Capture the cell that displays the provided text and extract its (X, Y) central coordinate. 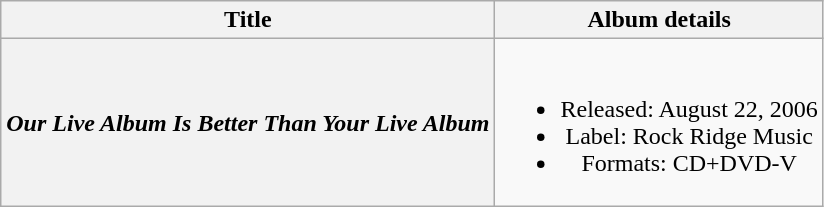
Released: August 22, 2006Label: Rock Ridge MusicFormats: CD+DVD-V (659, 122)
Our Live Album Is Better Than Your Live Album (248, 122)
Title (248, 20)
Album details (659, 20)
